Determine the (x, y) coordinate at the center of the cell enclosing the given text.  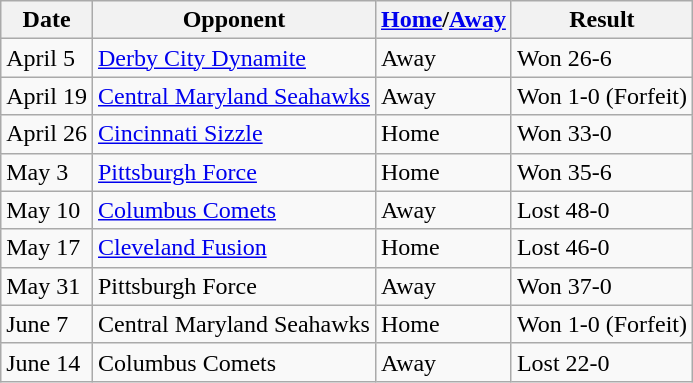
Home/Away (443, 20)
Date (47, 20)
May 3 (47, 172)
Won 35-6 (602, 172)
Won 33-0 (602, 134)
Won 37-0 (602, 286)
April 5 (47, 58)
Cincinnati Sizzle (234, 134)
May 17 (47, 248)
May 10 (47, 210)
Lost 48-0 (602, 210)
May 31 (47, 286)
Lost 46-0 (602, 248)
Lost 22-0 (602, 362)
April 26 (47, 134)
Opponent (234, 20)
Cleveland Fusion (234, 248)
June 14 (47, 362)
Result (602, 20)
April 19 (47, 96)
June 7 (47, 324)
Derby City Dynamite (234, 58)
Won 26-6 (602, 58)
